Output the (x, y) coordinate of the center of the cell containing the given text.  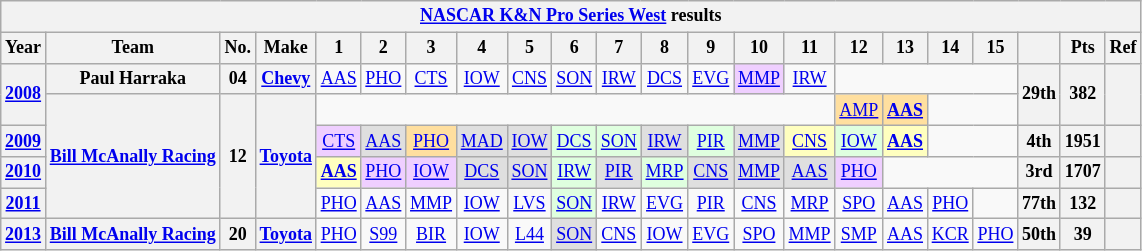
7 (618, 48)
MAD (482, 140)
132 (1082, 204)
Paul Harraka (132, 78)
Ref (1123, 48)
4th (1040, 140)
2 (384, 48)
77th (1040, 204)
4 (482, 48)
No. (238, 48)
1 (338, 48)
AMP (859, 110)
8 (664, 48)
1951 (1082, 140)
1707 (1082, 172)
15 (996, 48)
NASCAR K&N Pro Series West results (571, 16)
9 (711, 48)
Team (132, 48)
13 (906, 48)
3 (432, 48)
11 (810, 48)
3rd (1040, 172)
29th (1040, 94)
39 (1082, 234)
2011 (24, 204)
SMP (859, 234)
04 (238, 78)
50th (1040, 234)
Pts (1082, 48)
KCR (950, 234)
S99 (384, 234)
LVS (530, 204)
2008 (24, 94)
L44 (530, 234)
2013 (24, 234)
Year (24, 48)
20 (238, 234)
14 (950, 48)
382 (1082, 94)
10 (760, 48)
2009 (24, 140)
5 (530, 48)
6 (574, 48)
2010 (24, 172)
Chevy (286, 78)
BIR (432, 234)
Make (286, 48)
